Find where the given text appears and provide that cell's center as (X, Y) coordinate. 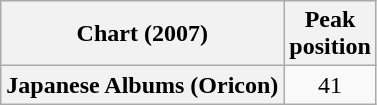
Japanese Albums (Oricon) (142, 85)
Chart (2007) (142, 34)
Peakposition (330, 34)
41 (330, 85)
